From the cell containing the given text, extract its center point as [X, Y] coordinate. 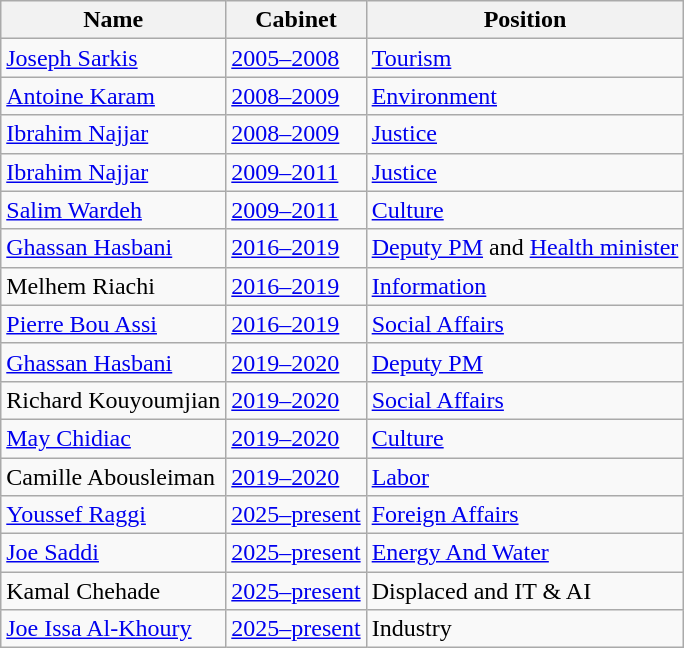
May Chidiac [114, 438]
Pierre Bou Assi [114, 324]
Richard Kouyoumjian [114, 400]
Cabinet [296, 20]
Joseph Sarkis [114, 58]
Position [525, 20]
2005–2008 [296, 58]
Joe Issa Al-Khoury [114, 629]
Youssef Raggi [114, 515]
Kamal Chehade [114, 591]
Displaced and IT & AI [525, 591]
Foreign Affairs [525, 515]
Labor [525, 477]
Energy And Water [525, 553]
Melhem Riachi [114, 286]
Industry [525, 629]
Environment [525, 96]
Name [114, 20]
Tourism [525, 58]
Deputy PM [525, 362]
Joe Saddi [114, 553]
Deputy PM and Health minister [525, 248]
Salim Wardeh [114, 210]
Camille Abousleiman [114, 477]
Antoine Karam [114, 96]
Information [525, 286]
